Search for the cell housing the specified text and yield its (X, Y) center coordinate. 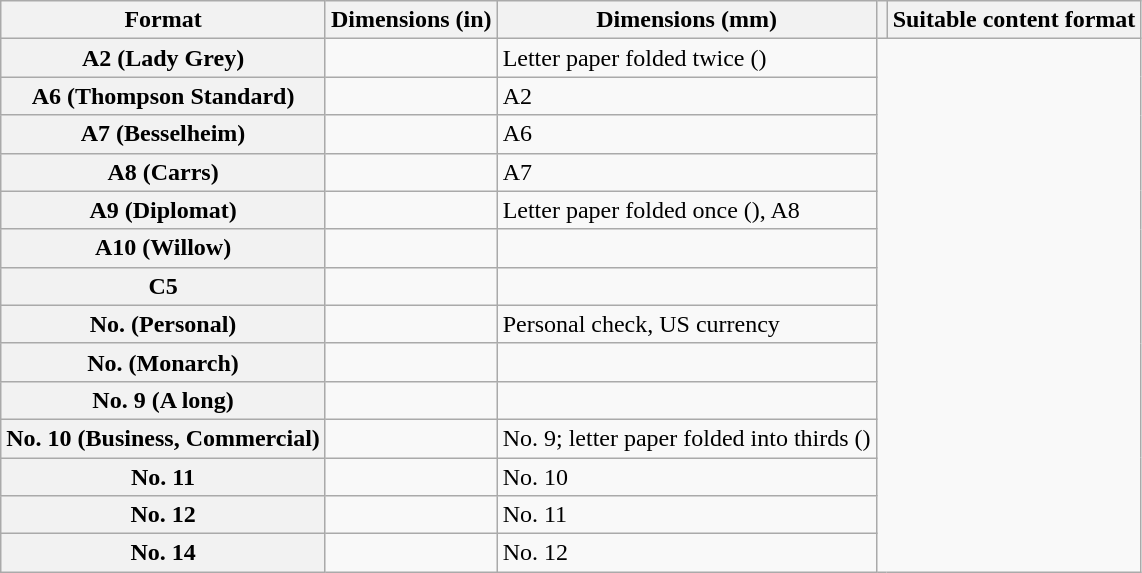
A2 (Lady Grey) (164, 58)
No. 9 (A long) (164, 400)
Suitable content format (1014, 20)
Letter paper folded twice () (686, 58)
A8 (Carrs) (164, 172)
A10 (Willow) (164, 248)
Dimensions (in) (411, 20)
A7 (Besselheim) (164, 134)
No. 10 (686, 477)
A9 (Diplomat) (164, 210)
A6 (Thompson Standard) (164, 96)
A6 (686, 134)
Personal check, US currency (686, 324)
Format (164, 20)
Letter paper folded once (), A8 (686, 210)
No. 14 (164, 553)
No. (Monarch) (164, 362)
No. 9; letter paper folded into thirds () (686, 438)
No. (Personal) (164, 324)
No. 10 (Business, Commercial) (164, 438)
Dimensions (mm) (686, 20)
C5 (164, 286)
A2 (686, 96)
A7 (686, 172)
